Capture the cell that displays the provided text and extract its (x, y) central coordinate. 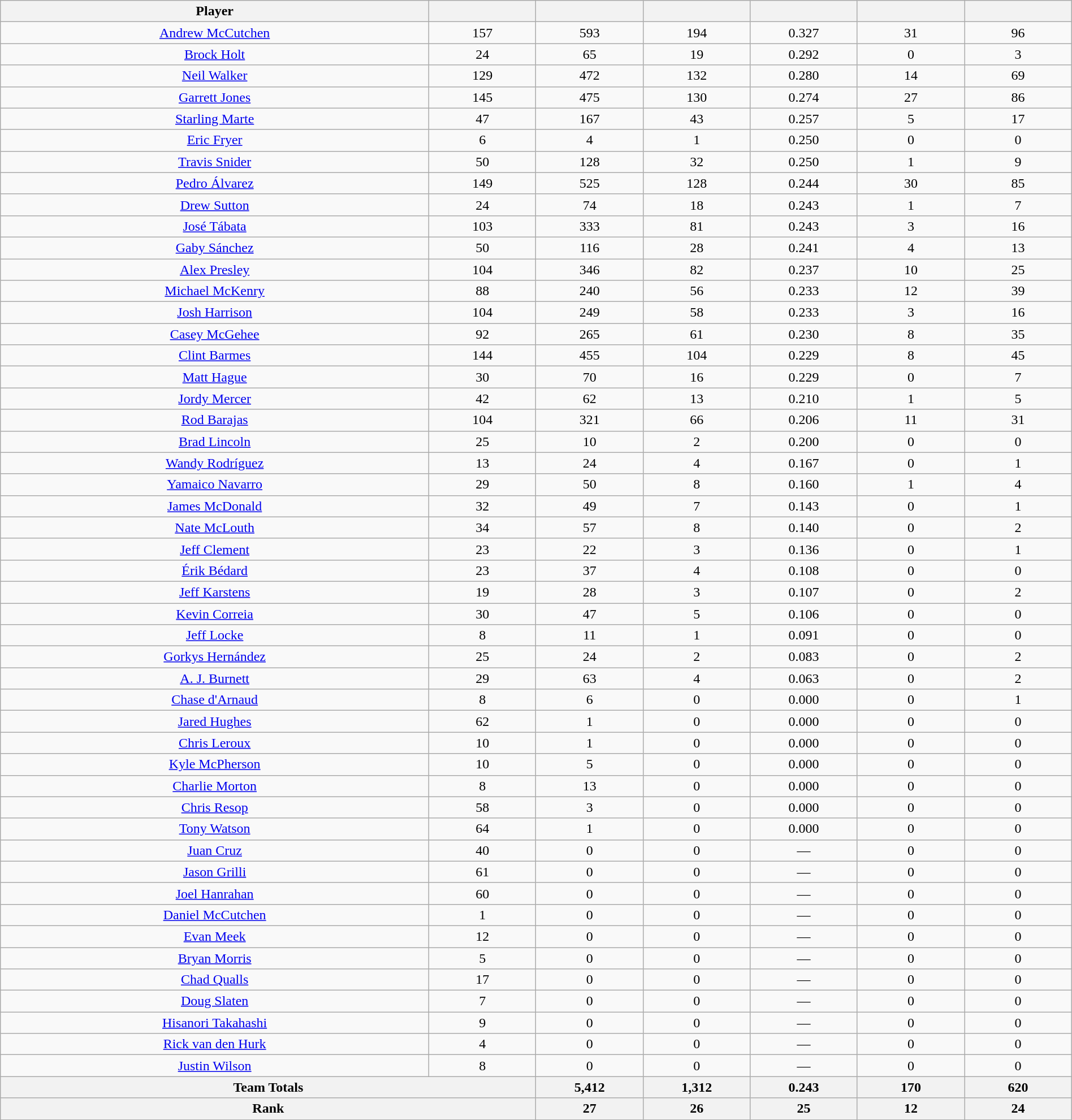
Brad Lincoln (215, 442)
Evan Meek (215, 936)
Brock Holt (215, 54)
0.160 (804, 485)
Neil Walker (215, 76)
Wandy Rodríguez (215, 463)
64 (483, 829)
1,312 (697, 1087)
66 (697, 420)
26 (697, 1109)
35 (1018, 334)
0.063 (804, 678)
Tony Watson (215, 829)
525 (589, 183)
475 (589, 97)
0.292 (804, 54)
José Tábata (215, 226)
Jeff Locke (215, 635)
0.108 (804, 570)
0.140 (804, 527)
145 (483, 97)
0.091 (804, 635)
James McDonald (215, 506)
Clint Barmes (215, 356)
Jeff Clement (215, 549)
321 (589, 420)
65 (589, 54)
81 (697, 226)
69 (1018, 76)
0.167 (804, 463)
88 (483, 291)
0.206 (804, 420)
Chase d'Arnaud (215, 700)
82 (697, 270)
0.244 (804, 183)
620 (1018, 1087)
Jordy Mercer (215, 399)
Garrett Jones (215, 97)
0.136 (804, 549)
Chris Resop (215, 807)
132 (697, 76)
157 (483, 33)
63 (589, 678)
Justin Wilson (215, 1066)
49 (589, 506)
Jason Grilli (215, 872)
Daniel McCutchen (215, 915)
Matt Hague (215, 377)
86 (1018, 97)
0.237 (804, 270)
Bryan Morris (215, 958)
249 (589, 313)
Alex Presley (215, 270)
116 (589, 248)
0.241 (804, 248)
Casey McGehee (215, 334)
472 (589, 76)
Pedro Álvarez (215, 183)
14 (910, 76)
Michael McKenry (215, 291)
167 (589, 119)
149 (483, 183)
Juan Cruz (215, 850)
85 (1018, 183)
70 (589, 377)
Kyle McPherson (215, 764)
Gaby Sánchez (215, 248)
0.200 (804, 442)
Rod Barajas (215, 420)
92 (483, 334)
45 (1018, 356)
18 (697, 205)
0.143 (804, 506)
130 (697, 97)
Charlie Morton (215, 786)
Drew Sutton (215, 205)
Eric Fryer (215, 140)
240 (589, 291)
Chris Leroux (215, 743)
Chad Qualls (215, 980)
Érik Bédard (215, 570)
Joel Hanrahan (215, 893)
333 (589, 226)
Nate McLouth (215, 527)
346 (589, 270)
42 (483, 399)
Doug Slaten (215, 1001)
Yamaico Navarro (215, 485)
40 (483, 850)
Josh Harrison (215, 313)
56 (697, 291)
0.230 (804, 334)
Travis Snider (215, 162)
74 (589, 205)
22 (589, 549)
0.257 (804, 119)
A. J. Burnett (215, 678)
Jared Hughes (215, 721)
Andrew McCutchen (215, 33)
0.274 (804, 97)
0.280 (804, 76)
57 (589, 527)
455 (589, 356)
0.107 (804, 592)
0.083 (804, 657)
Gorkys Hernández (215, 657)
Player (215, 11)
Kevin Correia (215, 613)
43 (697, 119)
194 (697, 33)
593 (589, 33)
Hisanori Takahashi (215, 1023)
0.106 (804, 613)
Team Totals (268, 1087)
37 (589, 570)
34 (483, 527)
0.327 (804, 33)
129 (483, 76)
Jeff Karstens (215, 592)
60 (483, 893)
103 (483, 226)
170 (910, 1087)
96 (1018, 33)
5,412 (589, 1087)
Starling Marte (215, 119)
Rank (268, 1109)
144 (483, 356)
0.210 (804, 399)
39 (1018, 291)
265 (589, 334)
Rick van den Hurk (215, 1044)
